Pinpoint the cell where the given text exists, returning its [X, Y] midpoint coordinate. 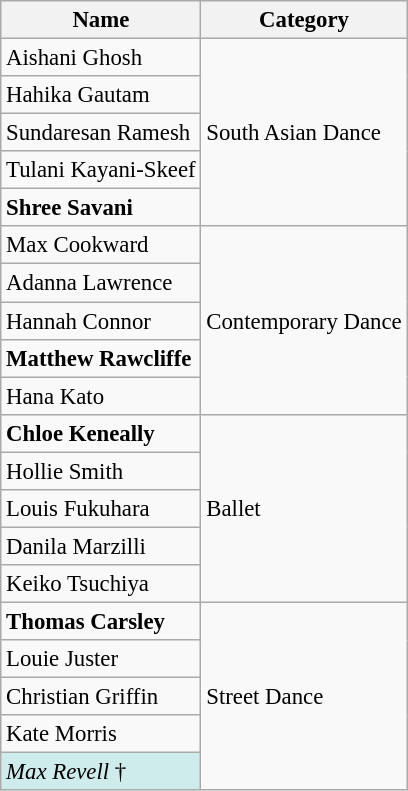
Contemporary Dance [304, 320]
Shree Savani [101, 208]
Name [101, 20]
Danila Marzilli [101, 546]
Ballet [304, 508]
Sundaresan Ramesh [101, 133]
Category [304, 20]
Max Cookward [101, 245]
Aishani Ghosh [101, 58]
Louie Juster [101, 659]
Thomas Carsley [101, 621]
Chloe Keneally [101, 433]
Hollie Smith [101, 471]
Hahika Gautam [101, 95]
Louis Fukuhara [101, 509]
Keiko Tsuchiya [101, 584]
Street Dance [304, 696]
Adanna Lawrence [101, 283]
Hana Kato [101, 396]
South Asian Dance [304, 133]
Max Revell † [101, 772]
Tulani Kayani-Skeef [101, 170]
Matthew Rawcliffe [101, 358]
Hannah Connor [101, 321]
Christian Griffin [101, 697]
Kate Morris [101, 734]
